From the cell containing the given text, extract its center point as (x, y) coordinate. 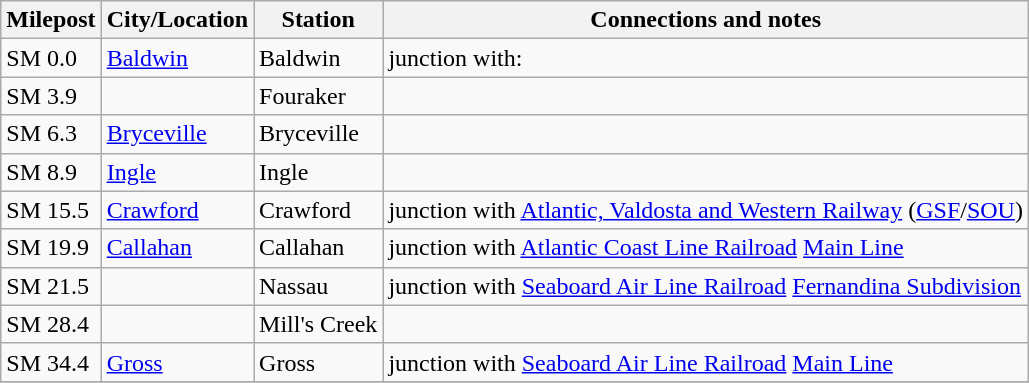
Station (318, 20)
junction with Atlantic Coast Line Railroad Main Line (706, 248)
junction with: (706, 58)
Fouraker (318, 96)
SM 8.9 (51, 172)
SM 34.4 (51, 362)
Nassau (318, 286)
SM 6.3 (51, 134)
SM 28.4 (51, 324)
junction with Seaboard Air Line Railroad Main Line (706, 362)
Connections and notes (706, 20)
Milepost (51, 20)
SM 21.5 (51, 286)
junction with Seaboard Air Line Railroad Fernandina Subdivision (706, 286)
SM 0.0 (51, 58)
SM 15.5 (51, 210)
junction with Atlantic, Valdosta and Western Railway (GSF/SOU) (706, 210)
SM 3.9 (51, 96)
SM 19.9 (51, 248)
Mill's Creek (318, 324)
City/Location (177, 20)
